For the text-containing cell, return its midpoint in (X, Y) coordinate format. 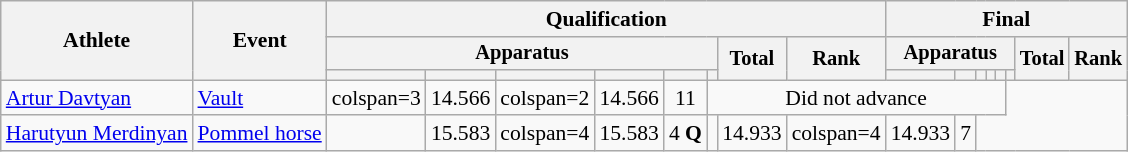
Qualification (606, 19)
Artur Davtyan (97, 98)
Did not advance (856, 98)
Pommel horse (260, 134)
colspan=2 (544, 98)
colspan=3 (376, 98)
4 Q (686, 134)
11 (686, 98)
Harutyun Merdinyan (97, 134)
Final (1006, 19)
7 (966, 134)
Athlete (97, 40)
Event (260, 40)
Vault (260, 98)
